Pinpoint the cell where the given text exists, returning its (X, Y) midpoint coordinate. 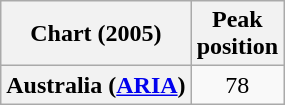
Australia (ARIA) (96, 85)
78 (237, 85)
Peakposition (237, 34)
Chart (2005) (96, 34)
